For the text-containing cell, return its midpoint in [X, Y] coordinate format. 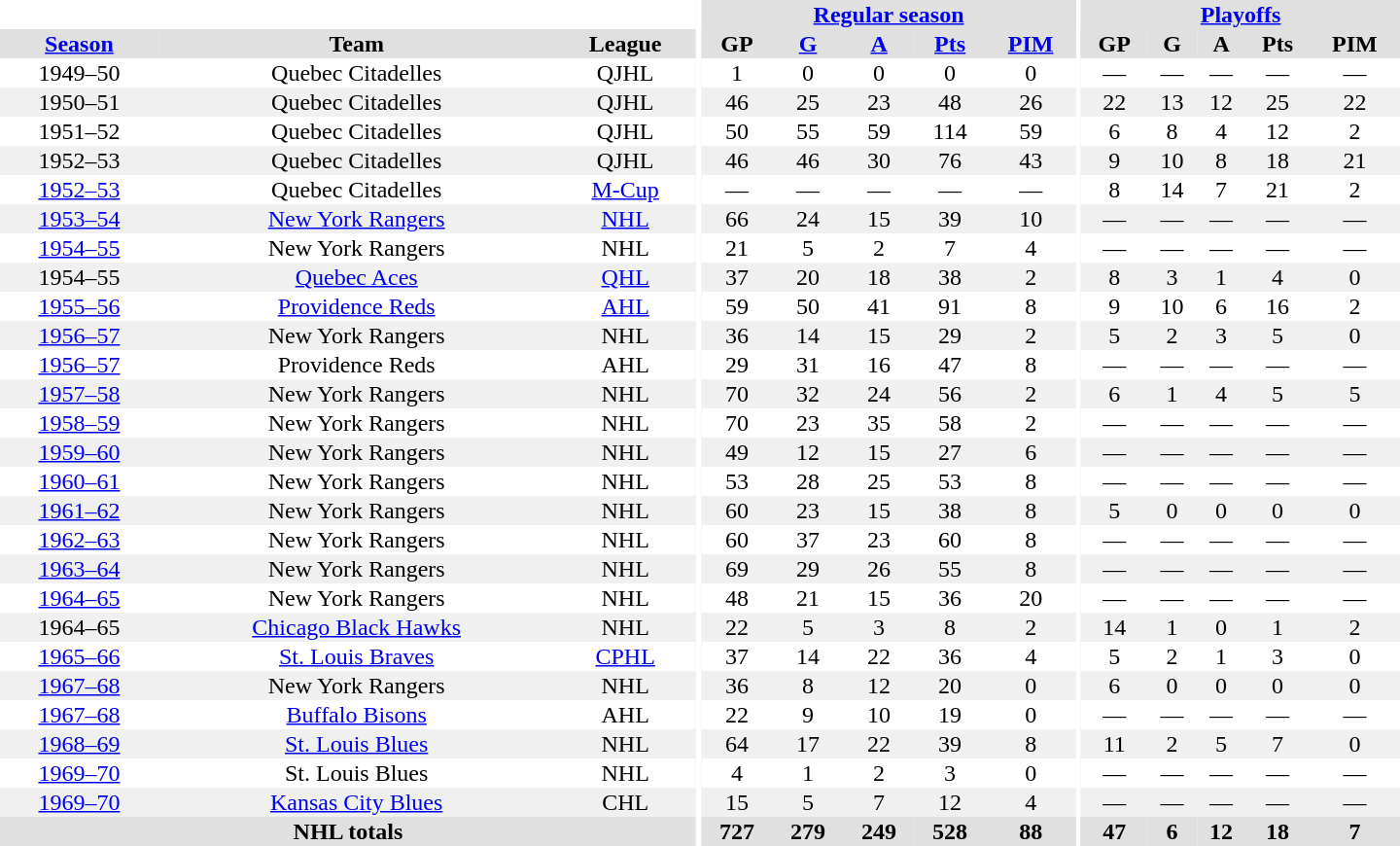
League [624, 44]
32 [809, 394]
1959–60 [80, 452]
1955–56 [80, 306]
1961–62 [80, 511]
64 [737, 744]
727 [737, 831]
30 [879, 160]
QHL [624, 277]
66 [737, 219]
58 [951, 423]
43 [1031, 160]
CHL [624, 802]
528 [951, 831]
NHL totals [348, 831]
Team [357, 44]
1963–64 [80, 569]
19 [951, 715]
Playoffs [1241, 15]
279 [809, 831]
1965–66 [80, 656]
1951–52 [80, 131]
1953–54 [80, 219]
Season [80, 44]
31 [809, 365]
1962–63 [80, 540]
56 [951, 394]
41 [879, 306]
27 [951, 452]
Chicago Black Hawks [357, 627]
249 [879, 831]
Quebec Aces [357, 277]
1960–61 [80, 481]
1958–59 [80, 423]
35 [879, 423]
Kansas City Blues [357, 802]
1957–58 [80, 394]
1949–50 [80, 73]
Buffalo Bisons [357, 715]
17 [809, 744]
St. Louis Braves [357, 656]
49 [737, 452]
69 [737, 569]
1968–69 [80, 744]
11 [1114, 744]
Regular season [889, 15]
76 [951, 160]
91 [951, 306]
88 [1031, 831]
28 [809, 481]
M-Cup [624, 190]
CPHL [624, 656]
114 [951, 131]
1950–51 [80, 102]
13 [1172, 102]
